Output the [x, y] coordinate of the center of the cell containing the given text.  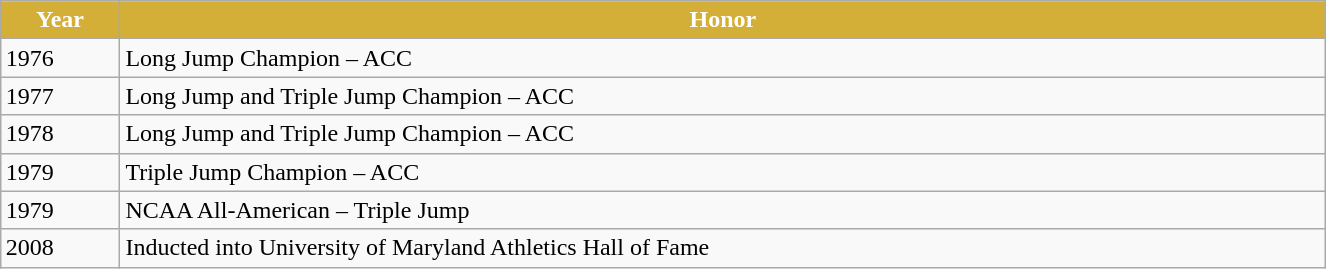
Triple Jump Champion – ACC [723, 172]
Honor [723, 20]
2008 [60, 248]
1978 [60, 134]
NCAA All-American – Triple Jump [723, 210]
Inducted into University of Maryland Athletics Hall of Fame [723, 248]
1977 [60, 96]
1976 [60, 58]
Year [60, 20]
Long Jump Champion – ACC [723, 58]
